Capture the cell that displays the provided text and extract its (X, Y) central coordinate. 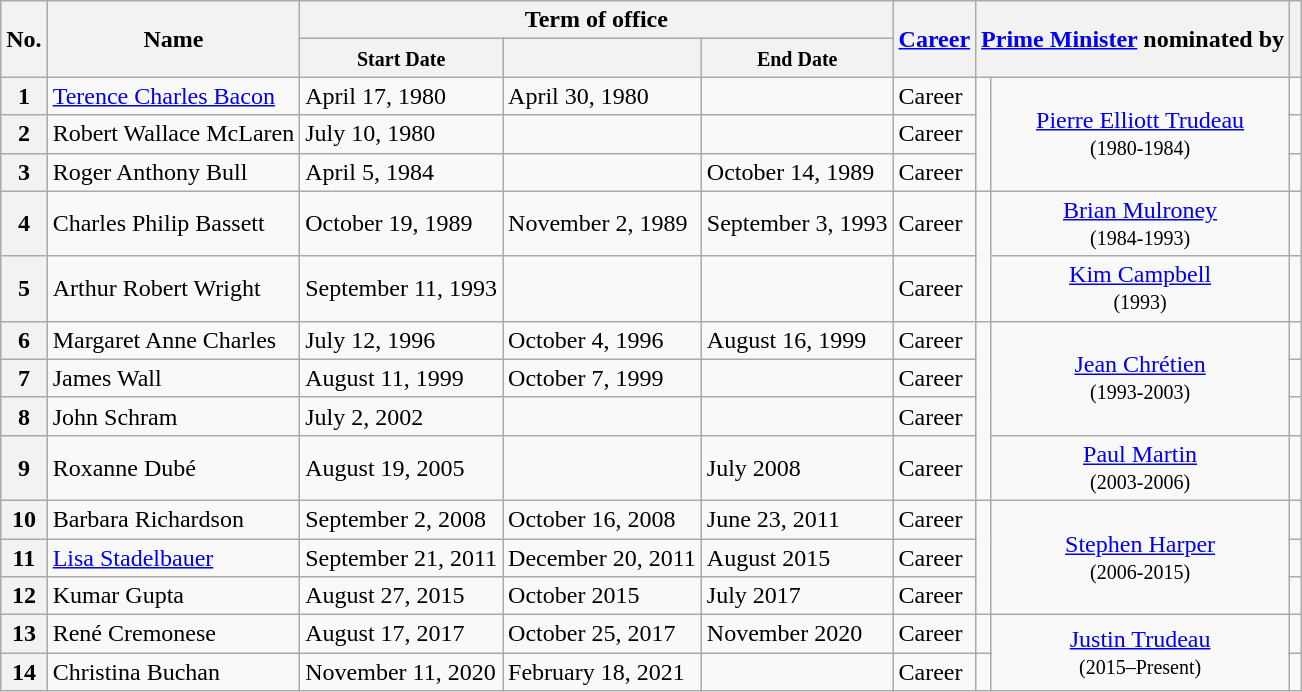
September 21, 2011 (402, 557)
Barbara Richardson (174, 519)
12 (24, 596)
Paul Martin(2003-2006) (1140, 468)
July 10, 1980 (402, 134)
9 (24, 468)
April 30, 1980 (602, 96)
July 2017 (797, 596)
Robert Wallace McLaren (174, 134)
Brian Mulroney(1984-1993) (1140, 224)
13 (24, 634)
Arthur Robert Wright (174, 288)
John Schram (174, 416)
February 18, 2021 (602, 672)
Stephen Harper(2006-2015) (1140, 557)
Christina Buchan (174, 672)
September 3, 1993 (797, 224)
René Cremonese (174, 634)
November 2, 1989 (602, 224)
Charles Philip Bassett (174, 224)
4 (24, 224)
14 (24, 672)
Jean Chrétien(1993-2003) (1140, 378)
October 25, 2017 (602, 634)
5 (24, 288)
Justin Trudeau(2015–Present) (1140, 653)
April 17, 1980 (402, 96)
April 5, 1984 (402, 172)
Prime Minister nominated by (1133, 39)
Terence Charles Bacon (174, 96)
James Wall (174, 378)
November 2020 (797, 634)
August 27, 2015 (402, 596)
Name (174, 39)
July 2, 2002 (402, 416)
August 11, 1999 (402, 378)
August 16, 1999 (797, 340)
July 2008 (797, 468)
September 2, 2008 (402, 519)
October 4, 1996 (602, 340)
October 2015 (602, 596)
October 7, 1999 (602, 378)
11 (24, 557)
Pierre Elliott Trudeau(1980-1984) (1140, 134)
3 (24, 172)
2 (24, 134)
October 14, 1989 (797, 172)
6 (24, 340)
August 19, 2005 (402, 468)
Kim Campbell(1993) (1140, 288)
August 17, 2017 (402, 634)
Roxanne Dubé (174, 468)
Term of office (596, 20)
September 11, 1993 (402, 288)
No. (24, 39)
July 12, 1996 (402, 340)
Kumar Gupta (174, 596)
10 (24, 519)
August 2015 (797, 557)
Roger Anthony Bull (174, 172)
Margaret Anne Charles (174, 340)
October 19, 1989 (402, 224)
December 20, 2011 (602, 557)
November 11, 2020 (402, 672)
Start Date (402, 58)
7 (24, 378)
June 23, 2011 (797, 519)
Lisa Stadelbauer (174, 557)
8 (24, 416)
October 16, 2008 (602, 519)
End Date (797, 58)
1 (24, 96)
